Output the [x, y] coordinate of the center of the cell containing the given text.  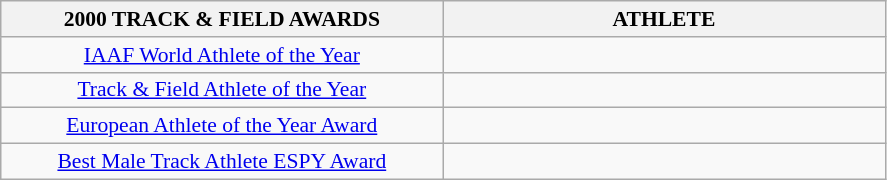
ATHLETE [664, 19]
2000 TRACK & FIELD AWARDS [222, 19]
Track & Field Athlete of the Year [222, 90]
Best Male Track Athlete ESPY Award [222, 162]
IAAF World Athlete of the Year [222, 55]
European Athlete of the Year Award [222, 126]
